Detect which cell encompasses the target text, then output its (x, y) center coordinate. 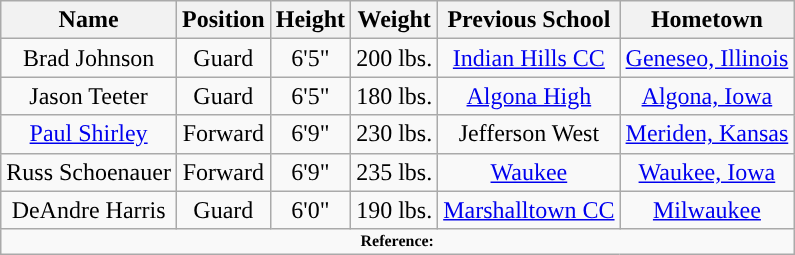
Jason Teeter (89, 96)
Paul Shirley (89, 134)
Algona, Iowa (707, 96)
6'0" (310, 210)
Waukee (529, 172)
200 lbs. (394, 58)
230 lbs. (394, 134)
Russ Schoenauer (89, 172)
Waukee, Iowa (707, 172)
180 lbs. (394, 96)
Algona High (529, 96)
Name (89, 20)
235 lbs. (394, 172)
190 lbs. (394, 210)
Meriden, Kansas (707, 134)
Height (310, 20)
Brad Johnson (89, 58)
Previous School (529, 20)
Position (223, 20)
DeAndre Harris (89, 210)
Reference: (398, 241)
Hometown (707, 20)
Milwaukee (707, 210)
Weight (394, 20)
Geneseo, Illinois (707, 58)
Indian Hills CC (529, 58)
Marshalltown CC (529, 210)
Jefferson West (529, 134)
